Detect which cell encompasses the target text, then output its (x, y) center coordinate. 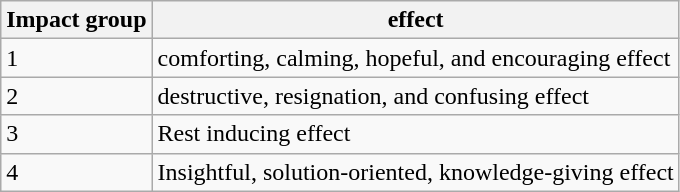
3 (76, 134)
destructive, resignation, and confusing effect (416, 96)
2 (76, 96)
comforting, calming, hopeful, and encouraging effect (416, 58)
4 (76, 172)
Rest inducing effect (416, 134)
Insightful, solution-oriented, knowledge-giving effect (416, 172)
effect (416, 20)
Impact group (76, 20)
1 (76, 58)
